From the cell containing the given text, extract its center point as (x, y) coordinate. 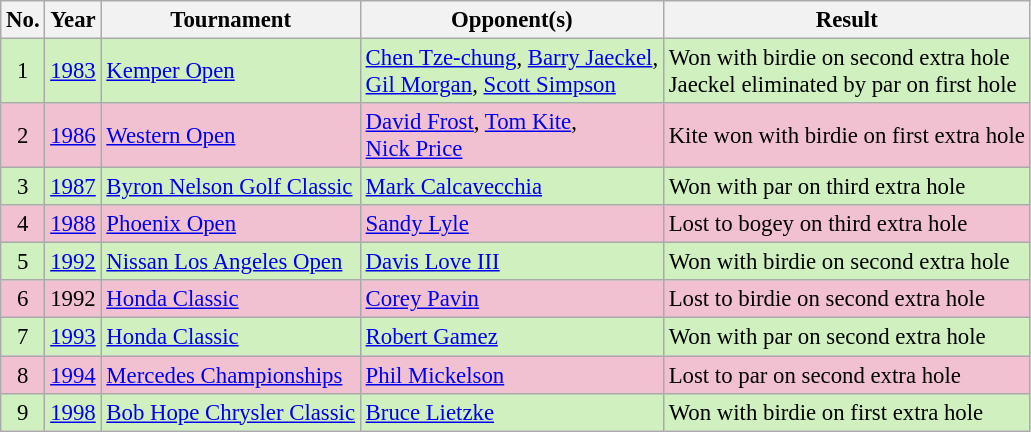
Won with par on third extra hole (846, 187)
Won with birdie on second extra holeJaeckel eliminated by par on first hole (846, 72)
Opponent(s) (512, 20)
Nissan Los Angeles Open (230, 262)
Lost to par on second extra hole (846, 375)
No. (23, 20)
4 (23, 224)
8 (23, 375)
Robert Gamez (512, 337)
Mercedes Championships (230, 375)
Phoenix Open (230, 224)
Year (73, 20)
Won with birdie on first extra hole (846, 412)
Won with birdie on second extra hole (846, 262)
1983 (73, 72)
7 (23, 337)
Won with par on second extra hole (846, 337)
1993 (73, 337)
Western Open (230, 136)
Tournament (230, 20)
6 (23, 299)
1 (23, 72)
1986 (73, 136)
Phil Mickelson (512, 375)
5 (23, 262)
2 (23, 136)
Sandy Lyle (512, 224)
Kite won with birdie on first extra hole (846, 136)
3 (23, 187)
Bruce Lietzke (512, 412)
Result (846, 20)
1998 (73, 412)
1994 (73, 375)
Bob Hope Chrysler Classic (230, 412)
Chen Tze-chung, Barry Jaeckel, Gil Morgan, Scott Simpson (512, 72)
Byron Nelson Golf Classic (230, 187)
1987 (73, 187)
9 (23, 412)
Lost to bogey on third extra hole (846, 224)
1988 (73, 224)
Lost to birdie on second extra hole (846, 299)
Davis Love III (512, 262)
Kemper Open (230, 72)
Corey Pavin (512, 299)
David Frost, Tom Kite, Nick Price (512, 136)
Mark Calcavecchia (512, 187)
